Scan for the cell matching the given text and deliver its (X, Y) coordinate at center. 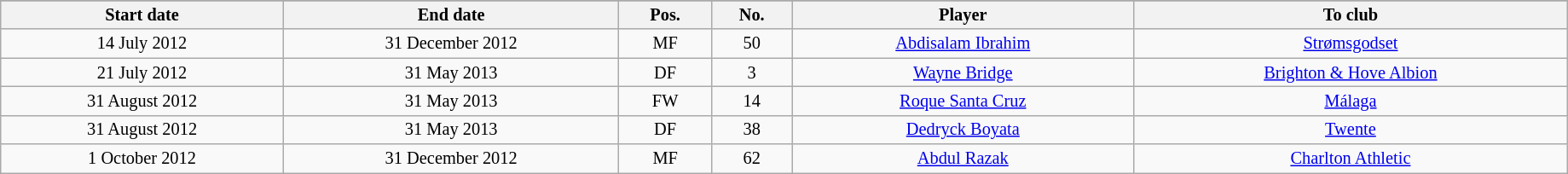
50 (752, 43)
38 (752, 130)
Abdul Razak (963, 159)
1 October 2012 (142, 159)
Twente (1351, 130)
Roque Santa Cruz (963, 101)
Charlton Athletic (1351, 159)
No. (752, 14)
Pos. (665, 14)
14 (752, 101)
3 (752, 72)
End date (451, 14)
62 (752, 159)
Dedryck Boyata (963, 130)
To club (1351, 14)
Málaga (1351, 101)
Abdisalam Ibrahim (963, 43)
FW (665, 101)
Start date (142, 14)
Brighton & Hove Albion (1351, 72)
Wayne Bridge (963, 72)
Strømsgodset (1351, 43)
Player (963, 14)
21 July 2012 (142, 72)
14 July 2012 (142, 43)
